For the text-containing cell, return its midpoint in (X, Y) coordinate format. 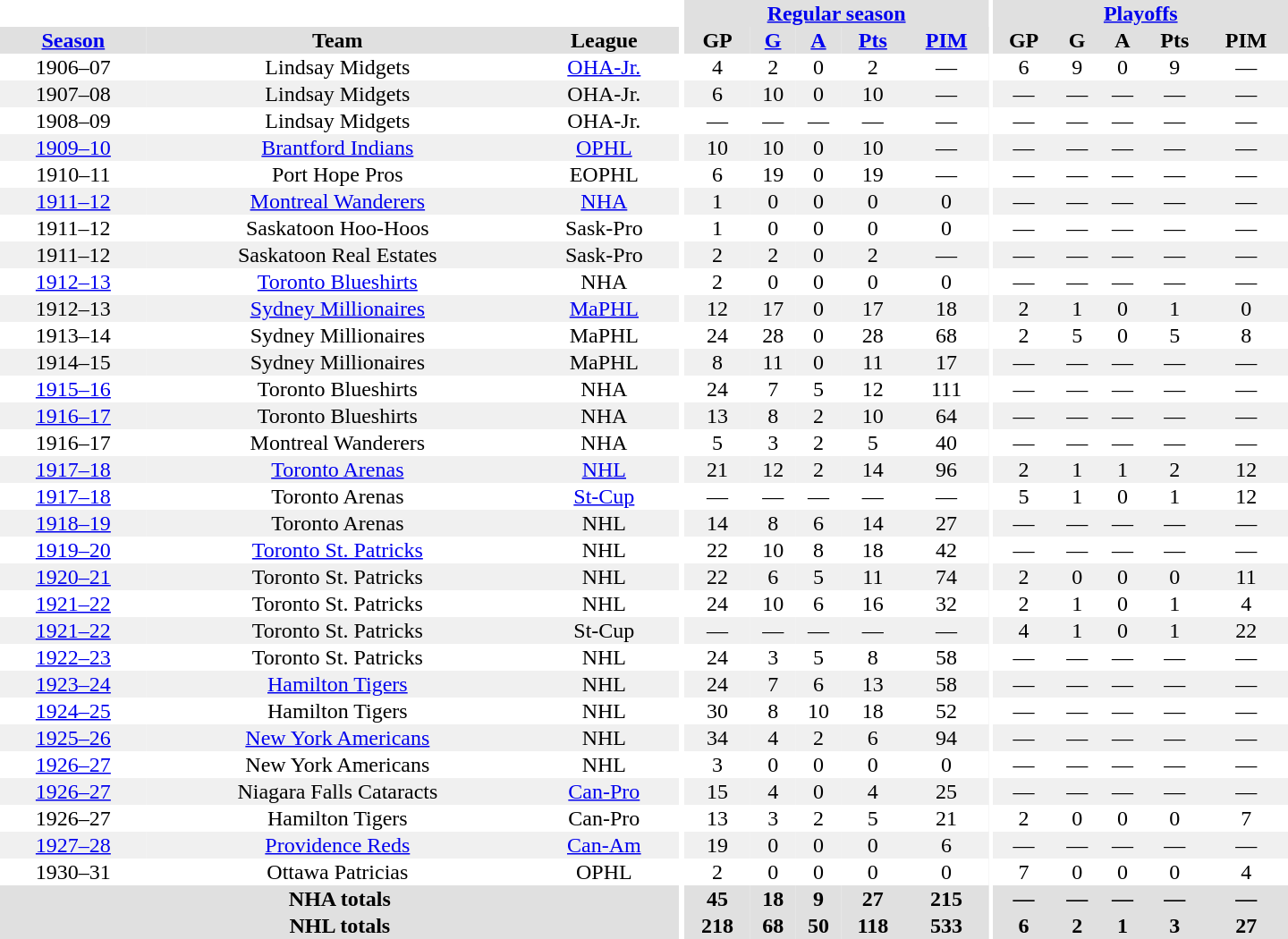
218 (717, 926)
Regular season (835, 13)
NHA totals (340, 899)
1908–09 (73, 121)
1910–11 (73, 174)
Providence Reds (338, 845)
Brantford Indians (338, 148)
1930–31 (73, 872)
1918–19 (73, 523)
League (605, 40)
NHL totals (340, 926)
1925–26 (73, 738)
1914–15 (73, 362)
32 (946, 604)
Season (73, 40)
111 (946, 389)
34 (717, 738)
1906–07 (73, 67)
Playoffs (1140, 13)
Niagara Falls Cataracts (338, 791)
25 (946, 791)
30 (717, 711)
Saskatoon Hoo-Hoos (338, 228)
1909–10 (73, 148)
Saskatoon Real Estates (338, 255)
74 (946, 577)
1919–20 (73, 550)
Ottawa Patricias (338, 872)
533 (946, 926)
1915–16 (73, 389)
94 (946, 738)
40 (946, 443)
EOPHL (605, 174)
Team (338, 40)
16 (873, 604)
1924–25 (73, 711)
118 (873, 926)
52 (946, 711)
15 (717, 791)
50 (819, 926)
1923–24 (73, 684)
Port Hope Pros (338, 174)
42 (946, 550)
1922–23 (73, 657)
1927–28 (73, 845)
1913–14 (73, 335)
1907–08 (73, 94)
1920–21 (73, 577)
Can-Am (605, 845)
215 (946, 899)
96 (946, 469)
64 (946, 416)
45 (717, 899)
